Identify which cell holds the provided text, then report its [x, y] central coordinate. 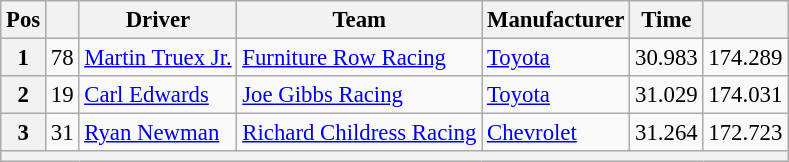
30.983 [666, 58]
Carl Edwards [158, 95]
172.723 [746, 133]
1 [24, 58]
3 [24, 133]
Pos [24, 20]
Richard Childress Racing [360, 133]
31.029 [666, 95]
Manufacturer [556, 20]
Joe Gibbs Racing [360, 95]
19 [62, 95]
31.264 [666, 133]
Martin Truex Jr. [158, 58]
2 [24, 95]
31 [62, 133]
Team [360, 20]
Ryan Newman [158, 133]
Time [666, 20]
Driver [158, 20]
78 [62, 58]
174.031 [746, 95]
Furniture Row Racing [360, 58]
174.289 [746, 58]
Chevrolet [556, 133]
